Detect which cell encompasses the target text, then output its [x, y] center coordinate. 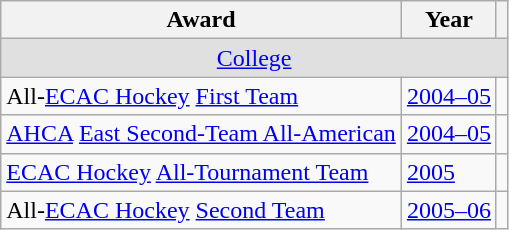
2005 [448, 172]
AHCA East Second-Team All-American [202, 134]
Award [202, 20]
All-ECAC Hockey Second Team [202, 210]
ECAC Hockey All-Tournament Team [202, 172]
College [254, 58]
2005–06 [448, 210]
Year [448, 20]
All-ECAC Hockey First Team [202, 96]
